Pinpoint the cell where the given text exists, returning its [x, y] midpoint coordinate. 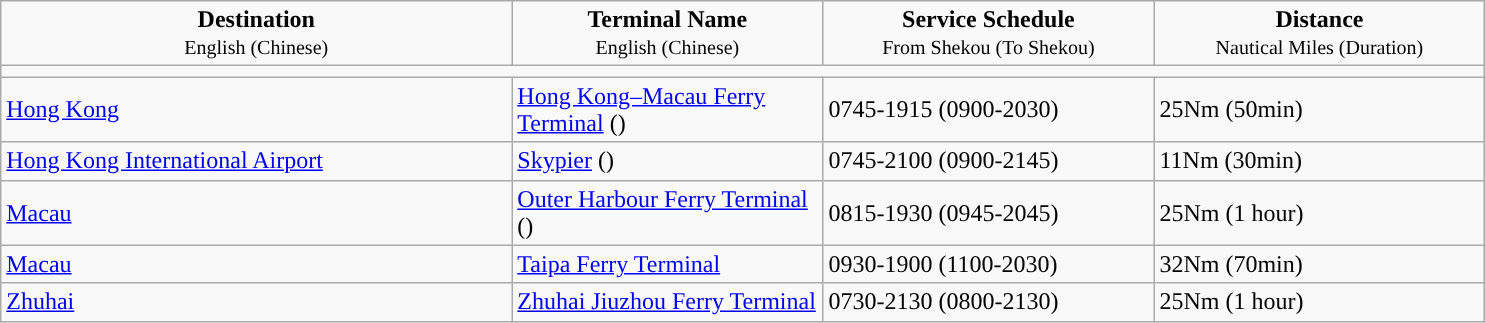
11Nm (30min) [1320, 161]
0745-1915 (0900-2030) [988, 110]
25Nm (50min) [1320, 110]
32Nm (70min) [1320, 264]
Outer Harbour Ferry Terminal () [668, 212]
Zhuhai Jiuzhou Ferry Terminal [668, 302]
Hong Kong [256, 110]
0730-2130 (0800-2130) [988, 302]
0745-2100 (0900-2145) [988, 161]
Taipa Ferry Terminal [668, 264]
Hong Kong–Macau Ferry Terminal () [668, 110]
Zhuhai [256, 302]
0815-1930 (0945-2045) [988, 212]
Skypier () [668, 161]
Service ScheduleFrom Shekou (To Shekou) [988, 34]
Hong Kong International Airport [256, 161]
Terminal NameEnglish (Chinese) [668, 34]
DestinationEnglish (Chinese) [256, 34]
0930-1900 (1100-2030) [988, 264]
DistanceNautical Miles (Duration) [1320, 34]
